Pinpoint the cell where the given text exists, returning its [X, Y] midpoint coordinate. 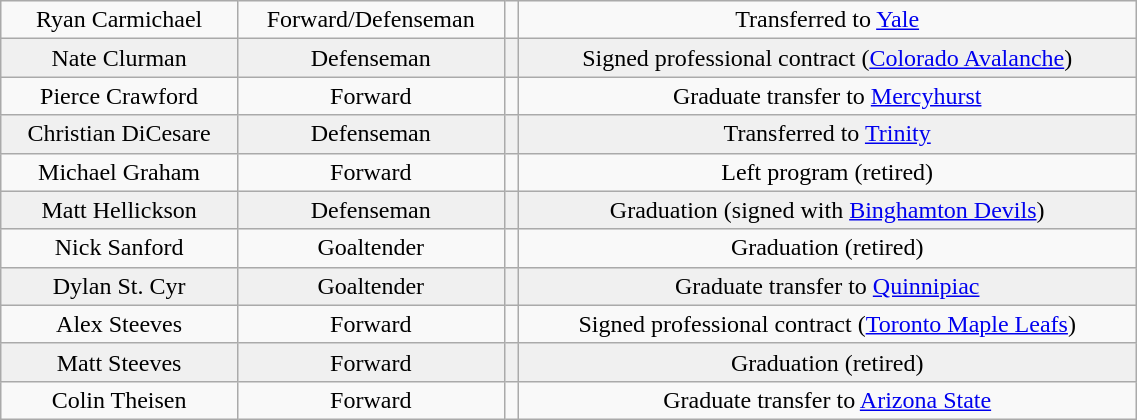
Signed professional contract (Colorado Avalanche) [828, 58]
Dylan St. Cyr [120, 286]
Transferred to Trinity [828, 134]
Nick Sanford [120, 248]
Graduation (signed with Binghamton Devils) [828, 210]
Transferred to Yale [828, 20]
Forward/Defenseman [370, 20]
Christian DiCesare [120, 134]
Ryan Carmichael [120, 20]
Matt Hellickson [120, 210]
Colin Theisen [120, 400]
Left program (retired) [828, 172]
Signed professional contract (Toronto Maple Leafs) [828, 324]
Graduate transfer to Mercyhurst [828, 96]
Matt Steeves [120, 362]
Graduate transfer to Quinnipiac [828, 286]
Nate Clurman [120, 58]
Michael Graham [120, 172]
Graduate transfer to Arizona State [828, 400]
Alex Steeves [120, 324]
Pierce Crawford [120, 96]
